Output the (x, y) coordinate of the center of the cell containing the given text.  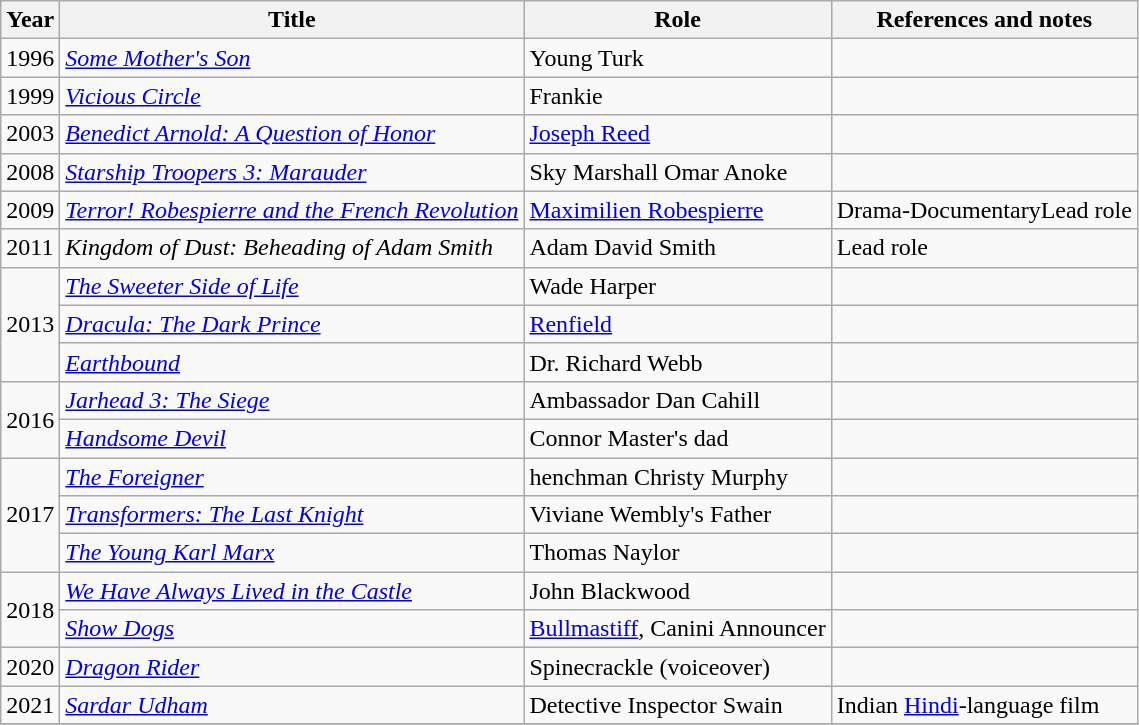
2013 (30, 324)
2021 (30, 705)
We Have Always Lived in the Castle (292, 591)
The Young Karl Marx (292, 553)
2009 (30, 210)
Dr. Richard Webb (678, 362)
Thomas Naylor (678, 553)
John Blackwood (678, 591)
Viviane Wembly's Father (678, 515)
Sky Marshall Omar Anoke (678, 172)
Starship Troopers 3: Marauder (292, 172)
Bullmastiff, Canini Announcer (678, 629)
Drama-DocumentaryLead role (984, 210)
Role (678, 20)
Handsome Devil (292, 438)
Renfield (678, 324)
henchman Christy Murphy (678, 477)
The Foreigner (292, 477)
Terror! Robespierre and the French Revolution (292, 210)
Transformers: The Last Knight (292, 515)
Lead role (984, 248)
Kingdom of Dust: Beheading of Adam Smith (292, 248)
Sardar Udham (292, 705)
Wade Harper (678, 286)
1996 (30, 58)
Dragon Rider (292, 667)
Year (30, 20)
The Sweeter Side of Life (292, 286)
Dracula: The Dark Prince (292, 324)
Spinecrackle (voiceover) (678, 667)
Jarhead 3: The Siege (292, 400)
References and notes (984, 20)
Show Dogs (292, 629)
2003 (30, 134)
1999 (30, 96)
Indian Hindi-language film (984, 705)
Frankie (678, 96)
Adam David Smith (678, 248)
Young Turk (678, 58)
Joseph Reed (678, 134)
2018 (30, 610)
Connor Master's dad (678, 438)
Maximilien Robespierre (678, 210)
Earthbound (292, 362)
Vicious Circle (292, 96)
2020 (30, 667)
Title (292, 20)
2011 (30, 248)
2016 (30, 419)
Some Mother's Son (292, 58)
2008 (30, 172)
Detective Inspector Swain (678, 705)
2017 (30, 515)
Benedict Arnold: A Question of Honor (292, 134)
Ambassador Dan Cahill (678, 400)
